Locate the cell with the specified text and output its [X, Y] center coordinate. 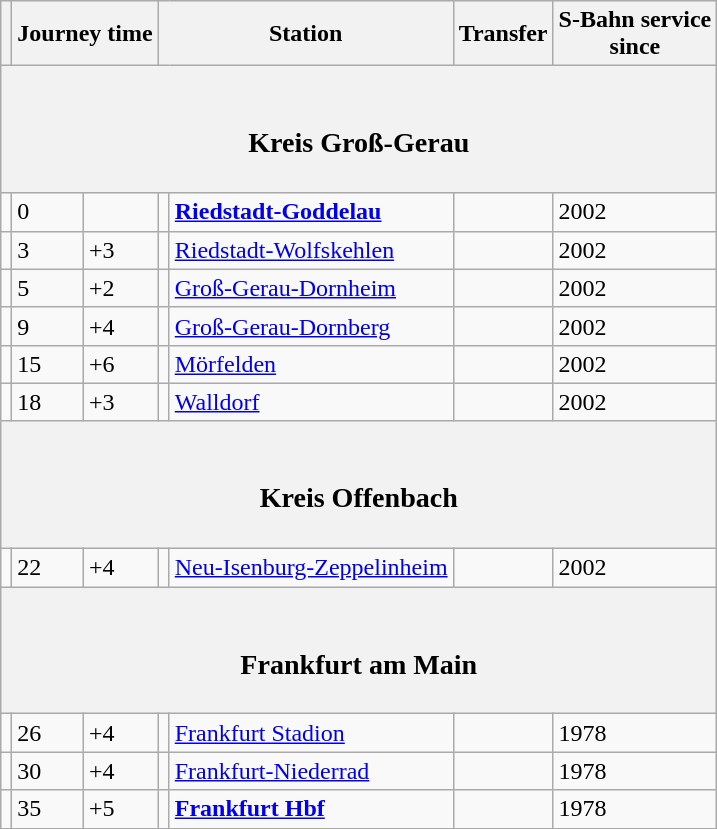
Groß-Gerau-Dornberg [311, 326]
18 [48, 402]
Mörfelden [311, 364]
5 [48, 288]
+6 [120, 364]
3 [48, 250]
Station [306, 34]
15 [48, 364]
Neu-Isenburg-Zeppelinheim [311, 568]
30 [48, 771]
S-Bahn servicesince [635, 34]
+5 [120, 809]
Walldorf [311, 402]
+2 [120, 288]
26 [48, 733]
Groß-Gerau-Dornheim [311, 288]
9 [48, 326]
Riedstadt-Goddelau [311, 212]
Transfer [503, 34]
35 [48, 809]
Frankfurt Stadion [311, 733]
Kreis Groß-Gerau [359, 130]
Frankfurt-Niederrad [311, 771]
22 [48, 568]
0 [48, 212]
Frankfurt Hbf [311, 809]
Riedstadt-Wolfskehlen [311, 250]
Frankfurt am Main [359, 650]
Journey time [85, 34]
Kreis Offenbach [359, 484]
